Locate the cell with the specified text and output its (X, Y) center coordinate. 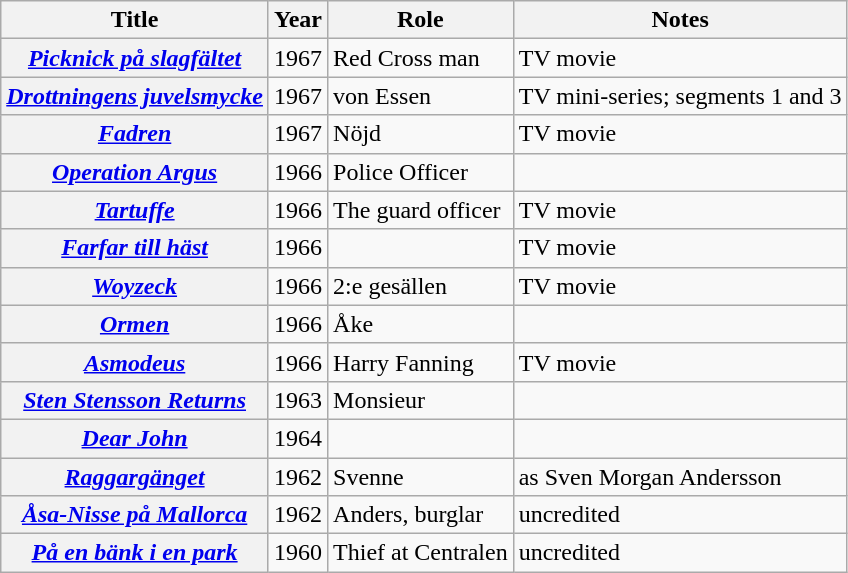
Nöjd (421, 134)
Åsa-Nisse på Mallorca (135, 515)
2:e gesällen (421, 286)
Ormen (135, 324)
Operation Argus (135, 172)
Harry Fanning (421, 362)
Notes (680, 20)
Red Cross man (421, 58)
Monsieur (421, 400)
1964 (298, 438)
Sten Stensson Returns (135, 400)
Raggargänget (135, 477)
Farfar till häst (135, 248)
Fadren (135, 134)
Tartuffe (135, 210)
Åke (421, 324)
Svenne (421, 477)
Role (421, 20)
Thief at Centralen (421, 553)
Woyzeck (135, 286)
På en bänk i en park (135, 553)
TV mini-series; segments 1 and 3 (680, 96)
1963 (298, 400)
Police Officer (421, 172)
Title (135, 20)
The guard officer (421, 210)
von Essen (421, 96)
Asmodeus (135, 362)
Drottningens juvelsmycke (135, 96)
1960 (298, 553)
as Sven Morgan Andersson (680, 477)
Year (298, 20)
Dear John (135, 438)
Anders, burglar (421, 515)
Picknick på slagfältet (135, 58)
